Search for the cell housing the specified text and yield its [X, Y] center coordinate. 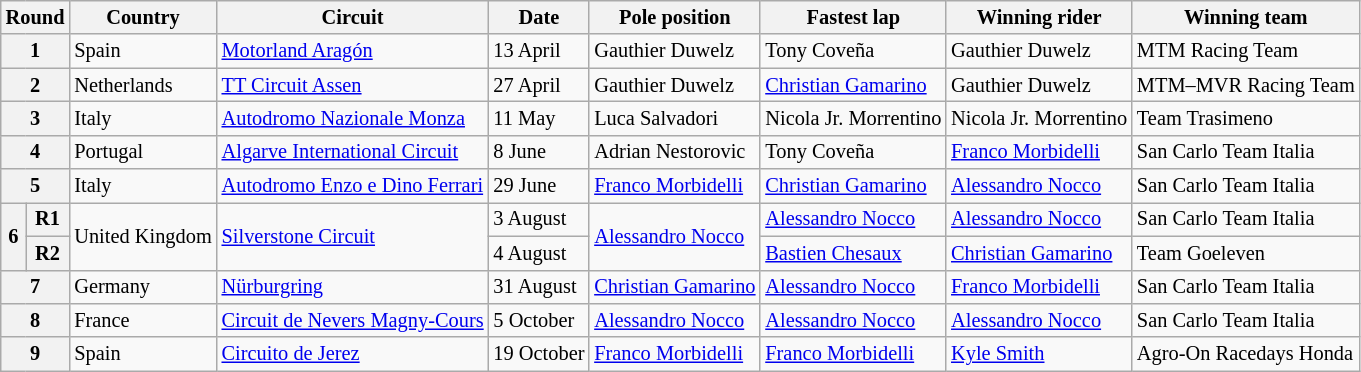
19 October [540, 354]
8 June [540, 152]
Autodromo Enzo e Dino Ferrari [353, 186]
31 August [540, 287]
Bastien Chesaux [853, 253]
Kyle Smith [1039, 354]
Agro-On Racedays Honda [1246, 354]
6 [14, 236]
2 [36, 85]
Luca Salvadori [674, 118]
9 [36, 354]
MTM–MVR Racing Team [1246, 85]
29 June [540, 186]
13 April [540, 51]
Date [540, 17]
Country [142, 17]
Pole position [674, 17]
Fastest lap [853, 17]
3 [36, 118]
Germany [142, 287]
4 [36, 152]
11 May [540, 118]
5 [36, 186]
Autodromo Nazionale Monza [353, 118]
France [142, 320]
United Kingdom [142, 236]
Circuito de Jerez [353, 354]
8 [36, 320]
MTM Racing Team [1246, 51]
Motorland Aragón [353, 51]
Team Goeleven [1246, 253]
27 April [540, 85]
Winning team [1246, 17]
Algarve International Circuit [353, 152]
R1 [48, 219]
TT Circuit Assen [353, 85]
Round [36, 17]
Winning rider [1039, 17]
3 August [540, 219]
Circuit [353, 17]
1 [36, 51]
Circuit de Nevers Magny-Cours [353, 320]
4 August [540, 253]
7 [36, 287]
5 October [540, 320]
Portugal [142, 152]
Silverstone Circuit [353, 236]
Team Trasimeno [1246, 118]
Nürburgring [353, 287]
Adrian Nestorovic [674, 152]
Netherlands [142, 85]
R2 [48, 253]
